Detect which cell encompasses the target text, then output its [X, Y] center coordinate. 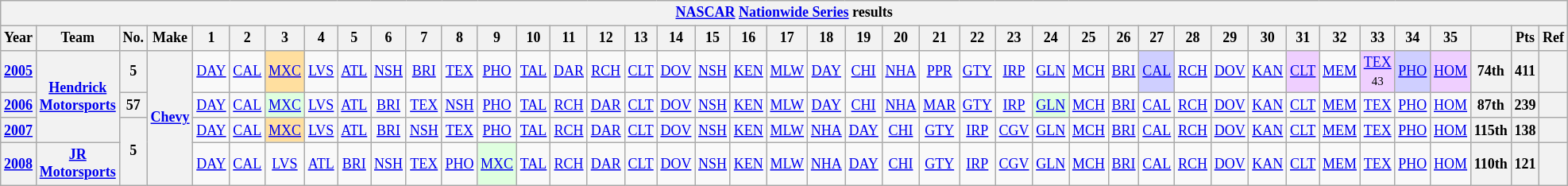
Team [78, 38]
239 [1525, 105]
2006 [19, 105]
121 [1525, 164]
21 [940, 38]
2007 [19, 130]
27 [1157, 38]
19 [863, 38]
138 [1525, 130]
15 [713, 38]
115th [1490, 130]
JR Motorsports [78, 164]
411 [1525, 72]
26 [1123, 38]
6 [389, 38]
No. [133, 38]
74th [1490, 72]
2005 [19, 72]
Hendrick Motorsports [78, 96]
57 [133, 105]
Make [170, 38]
18 [826, 38]
28 [1193, 38]
3 [285, 38]
MAR [940, 105]
NASCAR Nationwide Series results [785, 13]
2008 [19, 164]
32 [1340, 38]
23 [1014, 38]
20 [901, 38]
13 [640, 38]
110th [1490, 164]
25 [1089, 38]
17 [786, 38]
87th [1490, 105]
30 [1268, 38]
7 [424, 38]
PPR [940, 72]
2 [248, 38]
24 [1051, 38]
Year [19, 38]
10 [533, 38]
12 [605, 38]
29 [1230, 38]
22 [978, 38]
Chevy [170, 118]
9 [497, 38]
11 [569, 38]
1 [211, 38]
8 [459, 38]
4 [321, 38]
Pts [1525, 38]
TEX43 [1377, 72]
16 [748, 38]
14 [676, 38]
Ref [1554, 38]
34 [1412, 38]
33 [1377, 38]
31 [1303, 38]
35 [1450, 38]
